Find where the given text appears and provide that cell's center as (x, y) coordinate. 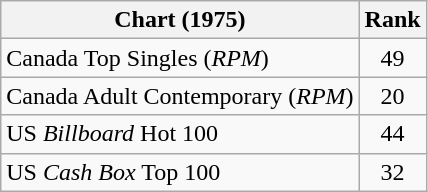
20 (392, 96)
32 (392, 172)
Canada Top Singles (RPM) (180, 58)
US Cash Box Top 100 (180, 172)
49 (392, 58)
Canada Adult Contemporary (RPM) (180, 96)
44 (392, 134)
Chart (1975) (180, 20)
US Billboard Hot 100 (180, 134)
Rank (392, 20)
